Pinpoint the cell where the given text exists, returning its (x, y) midpoint coordinate. 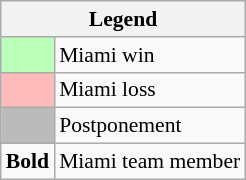
Postponement (150, 126)
Bold (28, 162)
Miami loss (150, 90)
Legend (123, 19)
Miami team member (150, 162)
Miami win (150, 55)
